From the cell containing the given text, extract its center point as (X, Y) coordinate. 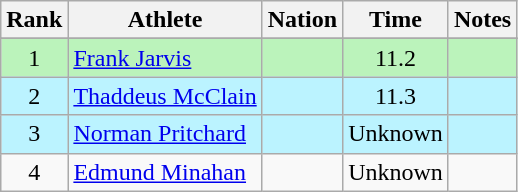
11.3 (396, 96)
Frank Jarvis (165, 58)
Rank (34, 20)
Notes (482, 20)
Nation (302, 20)
Edmund Minahan (165, 172)
4 (34, 172)
3 (34, 134)
Thaddeus McClain (165, 96)
Athlete (165, 20)
2 (34, 96)
Norman Pritchard (165, 134)
1 (34, 58)
11.2 (396, 58)
Time (396, 20)
